For the text-containing cell, return its midpoint in [X, Y] coordinate format. 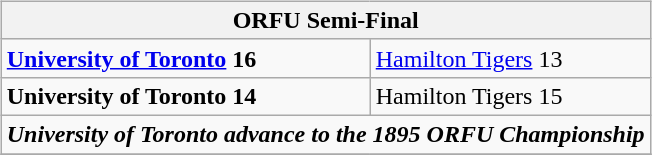
Hamilton Tigers 13 [510, 58]
University of Toronto advance to the 1895 ORFU Championship [326, 134]
Hamilton Tigers 15 [510, 96]
ORFU Semi-Final [326, 20]
University of Toronto 16 [186, 58]
University of Toronto 14 [186, 96]
